Pinpoint the cell where the given text exists, returning its [X, Y] midpoint coordinate. 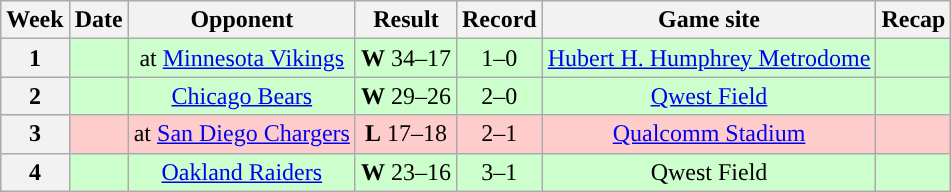
Qualcomm Stadium [709, 134]
2 [35, 96]
2–1 [499, 134]
Game site [709, 20]
at San Diego Chargers [242, 134]
Oakland Raiders [242, 172]
1 [35, 58]
Date [98, 20]
Hubert H. Humphrey Metrodome [709, 58]
W 29–26 [406, 96]
4 [35, 172]
W 23–16 [406, 172]
Result [406, 20]
Chicago Bears [242, 96]
Record [499, 20]
2–0 [499, 96]
3 [35, 134]
Opponent [242, 20]
W 34–17 [406, 58]
Recap [914, 20]
L 17–18 [406, 134]
at Minnesota Vikings [242, 58]
3–1 [499, 172]
1–0 [499, 58]
Week [35, 20]
